Pinpoint the cell where the given text exists, returning its (x, y) midpoint coordinate. 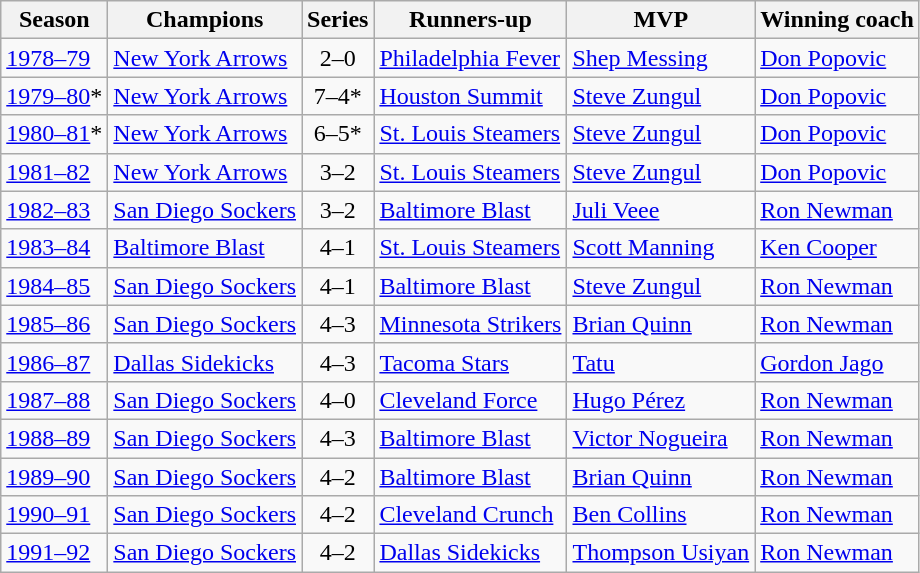
1983–84 (54, 248)
Juli Veee (661, 210)
1987–88 (54, 400)
Houston Summit (470, 96)
Hugo Pérez (661, 400)
1984–85 (54, 286)
Winning coach (838, 20)
1990–91 (54, 515)
2–0 (338, 58)
1988–89 (54, 438)
6–5* (338, 134)
Cleveland Force (470, 400)
Thompson Usiyan (661, 553)
Ken Cooper (838, 248)
Philadelphia Fever (470, 58)
7–4* (338, 96)
Season (54, 20)
1989–90 (54, 477)
Champions (205, 20)
Tacoma Stars (470, 362)
4–0 (338, 400)
Victor Nogueira (661, 438)
1980–81* (54, 134)
1982–83 (54, 210)
Runners-up (470, 20)
Shep Messing (661, 58)
Scott Manning (661, 248)
MVP (661, 20)
Cleveland Crunch (470, 515)
1978–79 (54, 58)
1991–92 (54, 553)
Series (338, 20)
1981–82 (54, 172)
Tatu (661, 362)
Minnesota Strikers (470, 324)
1979–80* (54, 96)
1986–87 (54, 362)
1985–86 (54, 324)
Ben Collins (661, 515)
Gordon Jago (838, 362)
